Provide the (x, y) coordinate of the cell's center where the given text is located.  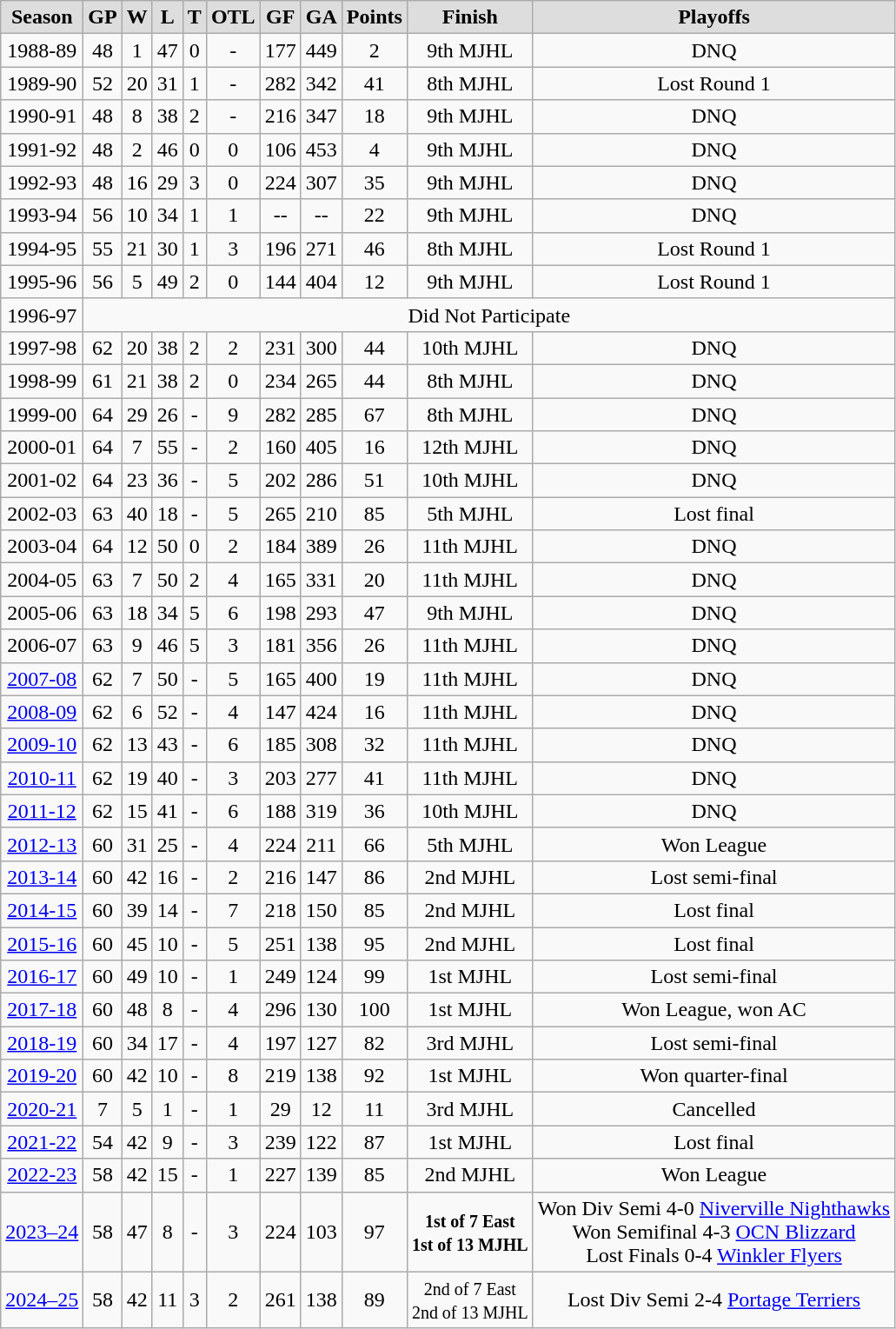
249 (280, 977)
424 (322, 712)
2024–25 (42, 1300)
Cancelled (713, 1109)
210 (322, 514)
177 (280, 50)
2023–24 (42, 1232)
184 (280, 547)
127 (322, 1043)
261 (280, 1300)
100 (374, 1010)
234 (280, 381)
1992-93 (42, 183)
122 (322, 1142)
2012-13 (42, 844)
2009-10 (42, 745)
Won League, won AC (713, 1010)
2004-05 (42, 580)
Season (42, 17)
Points (374, 17)
23 (137, 481)
12th MJHL (469, 448)
2010-11 (42, 778)
30 (167, 249)
389 (322, 547)
T (195, 17)
89 (374, 1300)
1989-90 (42, 83)
2022-23 (42, 1175)
66 (374, 844)
Playoffs (713, 17)
2011-12 (42, 811)
1999-00 (42, 415)
202 (280, 481)
124 (322, 977)
400 (322, 679)
231 (280, 348)
25 (167, 844)
1993-94 (42, 216)
144 (280, 282)
2013-14 (42, 877)
2021-22 (42, 1142)
319 (322, 811)
405 (322, 448)
1995-96 (42, 282)
1998-99 (42, 381)
239 (280, 1142)
2016-17 (42, 977)
188 (280, 811)
Finish (469, 17)
97 (374, 1232)
2014-15 (42, 910)
227 (280, 1175)
22 (374, 216)
45 (137, 943)
453 (322, 150)
Won Div Semi 4-0 Niverville NighthawksWon Semifinal 4-3 OCN BlizzardLost Finals 0-4 Winkler Flyers (713, 1232)
2000-01 (42, 448)
2017-18 (42, 1010)
286 (322, 481)
1990-91 (42, 116)
95 (374, 943)
197 (280, 1043)
130 (322, 1010)
404 (322, 282)
1994-95 (42, 249)
181 (280, 646)
293 (322, 613)
13 (137, 745)
2008-09 (42, 712)
51 (374, 481)
251 (280, 943)
92 (374, 1076)
296 (280, 1010)
39 (137, 910)
2007-08 (42, 679)
1991-92 (42, 150)
87 (374, 1142)
54 (103, 1142)
2015-16 (42, 943)
Did Not Participate (489, 315)
L (167, 17)
160 (280, 448)
2001-02 (42, 481)
67 (374, 415)
1st of 7 East 1st of 13 MJHL (469, 1232)
271 (322, 249)
61 (103, 381)
308 (322, 745)
2005-06 (42, 613)
99 (374, 977)
GA (322, 17)
196 (280, 249)
203 (280, 778)
2003-04 (42, 547)
185 (280, 745)
347 (322, 116)
2020-21 (42, 1109)
32 (374, 745)
GF (280, 17)
356 (322, 646)
1997-98 (42, 348)
307 (322, 183)
86 (374, 877)
2002-03 (42, 514)
43 (167, 745)
35 (374, 183)
277 (322, 778)
300 (322, 348)
OTL (233, 17)
342 (322, 83)
2006-07 (42, 646)
331 (322, 580)
82 (374, 1043)
14 (167, 910)
1996-97 (42, 315)
2018-19 (42, 1043)
139 (322, 1175)
Won quarter-final (713, 1076)
198 (280, 613)
218 (280, 910)
17 (167, 1043)
150 (322, 910)
211 (322, 844)
2nd of 7 East 2nd of 13 MJHL (469, 1300)
Lost Div Semi 2-4 Portage Terriers (713, 1300)
285 (322, 415)
GP (103, 17)
106 (280, 150)
2019-20 (42, 1076)
W (137, 17)
449 (322, 50)
103 (322, 1232)
1988-89 (42, 50)
219 (280, 1076)
